Search for the cell housing the specified text and yield its [X, Y] center coordinate. 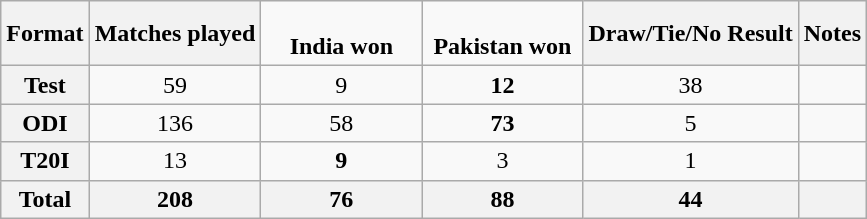
76 [342, 199]
Format [45, 34]
13 [175, 161]
73 [502, 123]
12 [502, 85]
44 [690, 199]
Total [45, 199]
Notes [832, 34]
208 [175, 199]
T20I [45, 161]
5 [690, 123]
Pakistan won [502, 34]
3 [502, 161]
88 [502, 199]
Matches played [175, 34]
136 [175, 123]
India won [342, 34]
Test [45, 85]
1 [690, 161]
59 [175, 85]
Draw/Tie/No Result [690, 34]
38 [690, 85]
ODI [45, 123]
58 [342, 123]
